Output the [X, Y] coordinate of the center of the cell containing the given text.  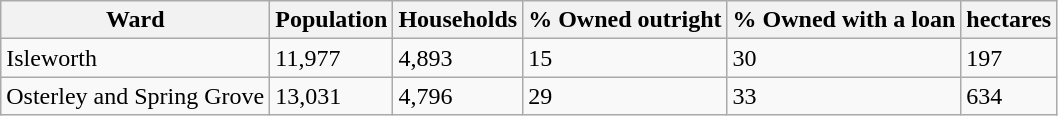
29 [625, 96]
33 [844, 96]
Population [332, 20]
13,031 [332, 96]
4,796 [458, 96]
197 [1009, 58]
634 [1009, 96]
Households [458, 20]
Ward [136, 20]
30 [844, 58]
11,977 [332, 58]
% Owned with a loan [844, 20]
Osterley and Spring Grove [136, 96]
15 [625, 58]
% Owned outright [625, 20]
Isleworth [136, 58]
4,893 [458, 58]
hectares [1009, 20]
